Identify which cell holds the provided text, then report its [X, Y] central coordinate. 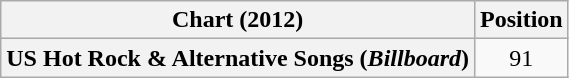
Position [521, 20]
91 [521, 58]
US Hot Rock & Alternative Songs (Billboard) [238, 58]
Chart (2012) [238, 20]
